Find where the given text appears and provide that cell's center as (x, y) coordinate. 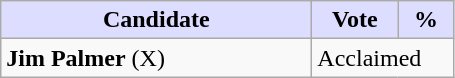
Jim Palmer (X) (156, 58)
Vote (355, 20)
Acclaimed (383, 58)
Candidate (156, 20)
% (426, 20)
